Extract the (X, Y) coordinate from the center of the cell holding the provided text.  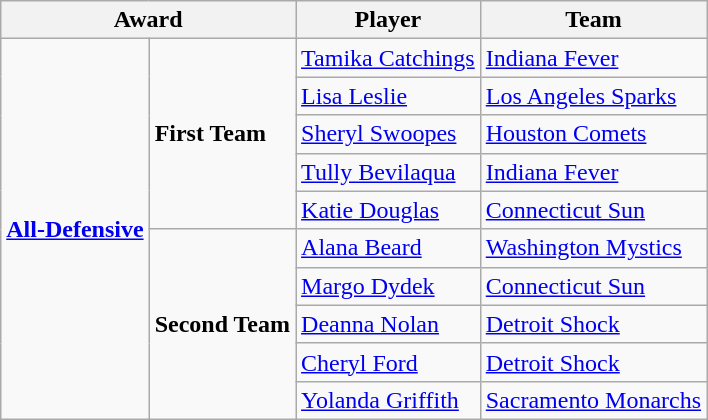
Cheryl Ford (388, 362)
Team (593, 20)
Houston Comets (593, 134)
Yolanda Griffith (388, 400)
Los Angeles Sparks (593, 96)
Sacramento Monarchs (593, 400)
Washington Mystics (593, 248)
Margo Dydek (388, 286)
Award (148, 20)
Lisa Leslie (388, 96)
Deanna Nolan (388, 324)
All-Defensive (75, 230)
First Team (222, 134)
Player (388, 20)
Tamika Catchings (388, 58)
Katie Douglas (388, 210)
Alana Beard (388, 248)
Sheryl Swoopes (388, 134)
Second Team (222, 324)
Tully Bevilaqua (388, 172)
